Output the (X, Y) coordinate of the center of the cell containing the given text.  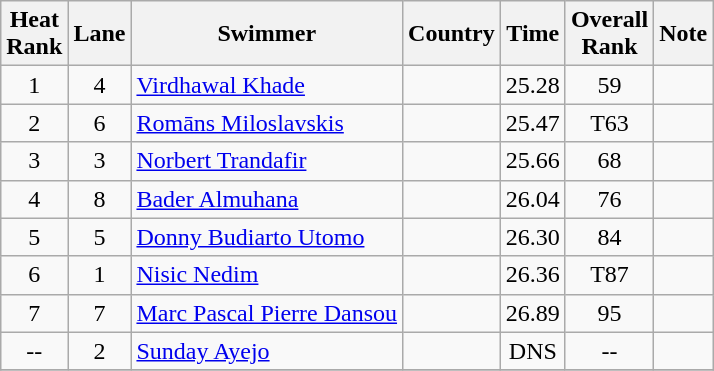
DNS (532, 351)
25.66 (532, 161)
25.28 (532, 85)
76 (609, 199)
Swimmer (267, 34)
59 (609, 85)
26.36 (532, 275)
Donny Budiarto Utomo (267, 237)
Virdhawal Khade (267, 85)
Lane (100, 34)
26.89 (532, 313)
8 (100, 199)
Heat Rank (34, 34)
68 (609, 161)
95 (609, 313)
T87 (609, 275)
Marc Pascal Pierre Dansou (267, 313)
Note (684, 34)
26.04 (532, 199)
26.30 (532, 237)
Bader Almuhana (267, 199)
Romāns Miloslavskis (267, 123)
25.47 (532, 123)
T63 (609, 123)
OverallRank (609, 34)
Time (532, 34)
Country (452, 34)
84 (609, 237)
Norbert Trandafir (267, 161)
Nisic Nedim (267, 275)
Sunday Ayejo (267, 351)
